Detect which cell encompasses the target text, then output its [X, Y] center coordinate. 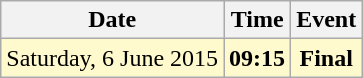
Time [258, 20]
Final [326, 58]
Saturday, 6 June 2015 [112, 58]
Date [112, 20]
09:15 [258, 58]
Event [326, 20]
